Find where the given text appears and provide that cell's center as [x, y] coordinate. 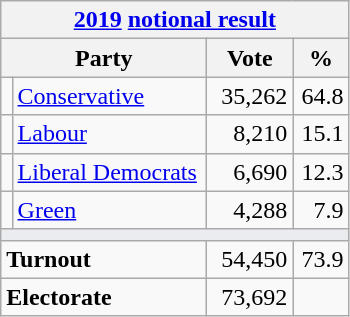
4,288 [250, 210]
35,262 [250, 96]
73.9 [321, 259]
Party [104, 58]
12.3 [321, 172]
6,690 [250, 172]
Liberal Democrats [110, 172]
% [321, 58]
Conservative [110, 96]
Green [110, 210]
Vote [250, 58]
Labour [110, 134]
73,692 [250, 297]
54,450 [250, 259]
Electorate [104, 297]
8,210 [250, 134]
7.9 [321, 210]
2019 notional result [175, 20]
64.8 [321, 96]
15.1 [321, 134]
Turnout [104, 259]
